Return the [x, y] coordinate for the center point of the cell that contains the specified text.  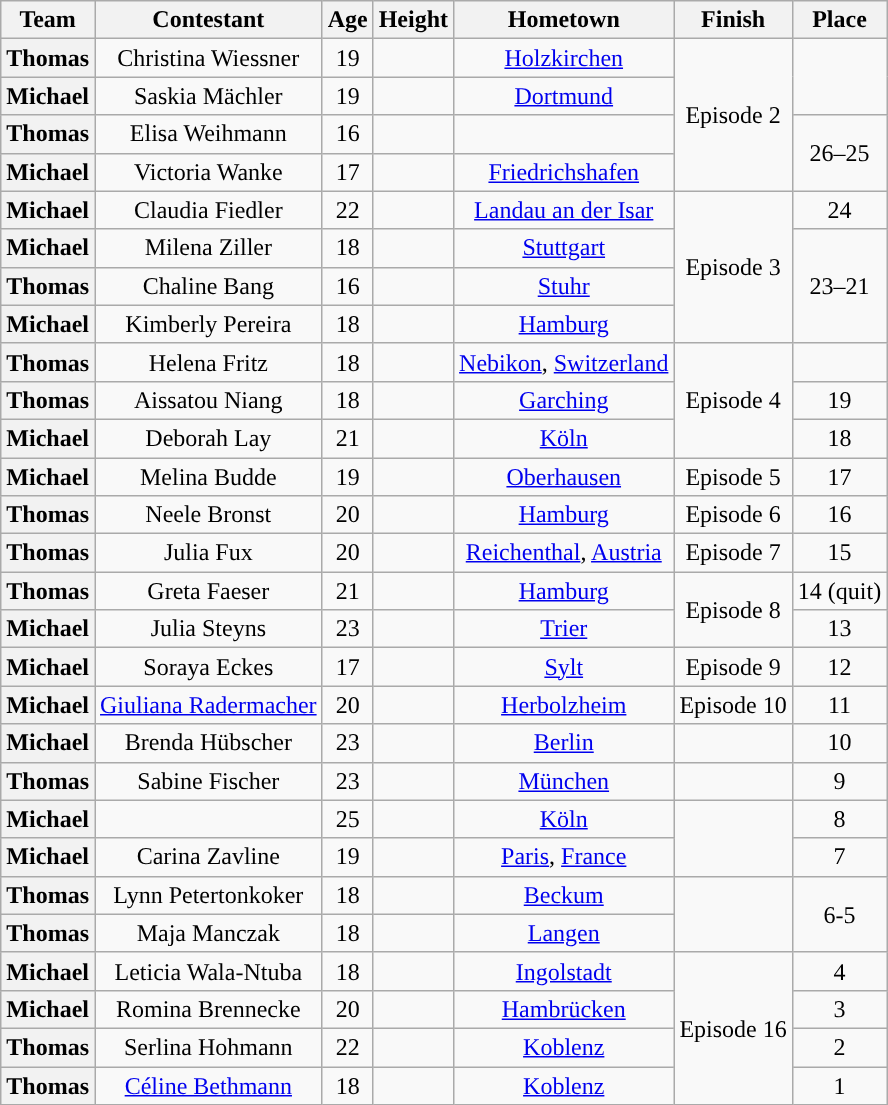
Stuhr [564, 286]
Lynn Petertonkoker [208, 895]
9 [839, 781]
Serlina Hohmann [208, 1047]
Claudia Fiedler [208, 210]
Kimberly Pereira [208, 324]
Age [348, 20]
Romina Brennecke [208, 1009]
Julia Fux [208, 553]
Leticia Wala-Ntuba [208, 971]
15 [839, 553]
Episode 10 [733, 705]
Chaline Bang [208, 286]
Hambrücken [564, 1009]
Maja Manczak [208, 933]
Victoria Wanke [208, 172]
Greta Faeser [208, 591]
Julia Steyns [208, 629]
Episode 16 [733, 1028]
7 [839, 857]
Friedrichshafen [564, 172]
Elisa Weihmann [208, 134]
Céline Bethmann [208, 1085]
Sylt [564, 667]
Giuliana Radermacher [208, 705]
Episode 2 [733, 115]
Langen [564, 933]
Milena Ziller [208, 248]
24 [839, 210]
Helena Fritz [208, 362]
Stuttgart [564, 248]
Nebikon, Switzerland [564, 362]
Trier [564, 629]
Episode 4 [733, 400]
4 [839, 971]
Saskia Mächler [208, 96]
Ingolstadt [564, 971]
Sabine Fischer [208, 781]
1 [839, 1085]
Place [839, 20]
Reichenthal, Austria [564, 553]
14 (quit) [839, 591]
Dortmund [564, 96]
23–21 [839, 286]
Oberhausen [564, 477]
26–25 [839, 153]
Berlin [564, 743]
Herbolzheim [564, 705]
Garching [564, 400]
Neele Bronst [208, 515]
13 [839, 629]
Brenda Hübscher [208, 743]
Episode 3 [733, 267]
Carina Zavline [208, 857]
11 [839, 705]
Landau an der Isar [564, 210]
Paris, France [564, 857]
Episode 7 [733, 553]
25 [348, 819]
München [564, 781]
Team [48, 20]
Contestant [208, 20]
3 [839, 1009]
Episode 5 [733, 477]
Height [413, 20]
Aissatou Niang [208, 400]
Finish [733, 20]
Melina Budde [208, 477]
Holzkirchen [564, 58]
12 [839, 667]
Episode 6 [733, 515]
2 [839, 1047]
Hometown [564, 20]
Soraya Eckes [208, 667]
Christina Wiessner [208, 58]
Episode 8 [733, 610]
8 [839, 819]
6-5 [839, 914]
Episode 9 [733, 667]
Beckum [564, 895]
Deborah Lay [208, 438]
10 [839, 743]
